Identify which cell holds the provided text, then report its [x, y] central coordinate. 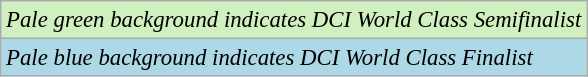
Pale green background indicates DCI World Class Semifinalist [294, 20]
Pale blue background indicates DCI World Class Finalist [294, 58]
